Find where the given text appears and provide that cell's center as (x, y) coordinate. 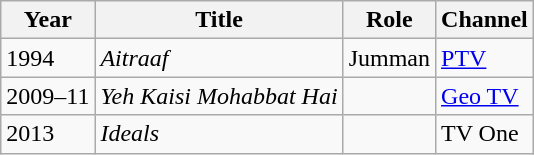
Yeh Kaisi Mohabbat Hai (219, 96)
2009–11 (48, 96)
Channel (485, 20)
TV One (485, 134)
Jumman (389, 58)
PTV (485, 58)
Ideals (219, 134)
Title (219, 20)
1994 (48, 58)
Year (48, 20)
Role (389, 20)
Aitraaf (219, 58)
2013 (48, 134)
Geo TV (485, 96)
